Extract the [x, y] coordinate from the center of the cell holding the provided text.  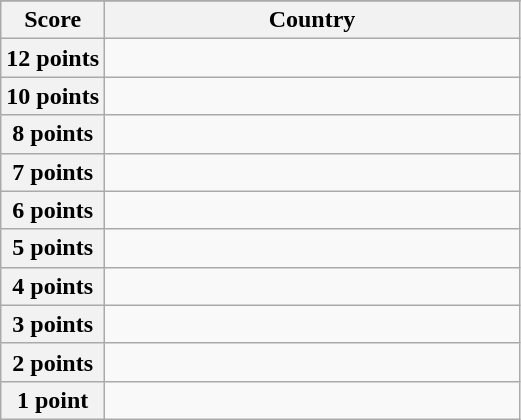
Score [53, 20]
Country [312, 20]
7 points [53, 172]
1 point [53, 400]
4 points [53, 286]
2 points [53, 362]
5 points [53, 248]
6 points [53, 210]
10 points [53, 96]
12 points [53, 58]
3 points [53, 324]
8 points [53, 134]
